Identify which cell holds the provided text, then report its (X, Y) central coordinate. 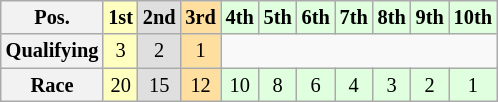
20 (120, 85)
12 (200, 85)
7th (354, 17)
Race (52, 85)
1st (120, 17)
15 (160, 85)
10 (240, 85)
4 (354, 85)
10th (473, 17)
5th (278, 17)
8th (392, 17)
9th (430, 17)
4th (240, 17)
2nd (160, 17)
3rd (200, 17)
Pos. (52, 17)
Qualifying (52, 51)
6 (316, 85)
6th (316, 17)
8 (278, 85)
